Return the [x, y] coordinate for the center point of the cell that contains the specified text.  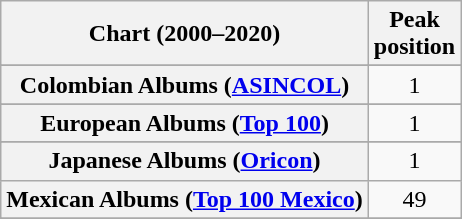
Colombian Albums (ASINCOL) [185, 85]
Chart (2000–2020) [185, 34]
Mexican Albums (Top 100 Mexico) [185, 199]
49 [414, 199]
Peakposition [414, 34]
Japanese Albums (Oricon) [185, 161]
European Albums (Top 100) [185, 123]
